Find where the given text appears and provide that cell's center as (x, y) coordinate. 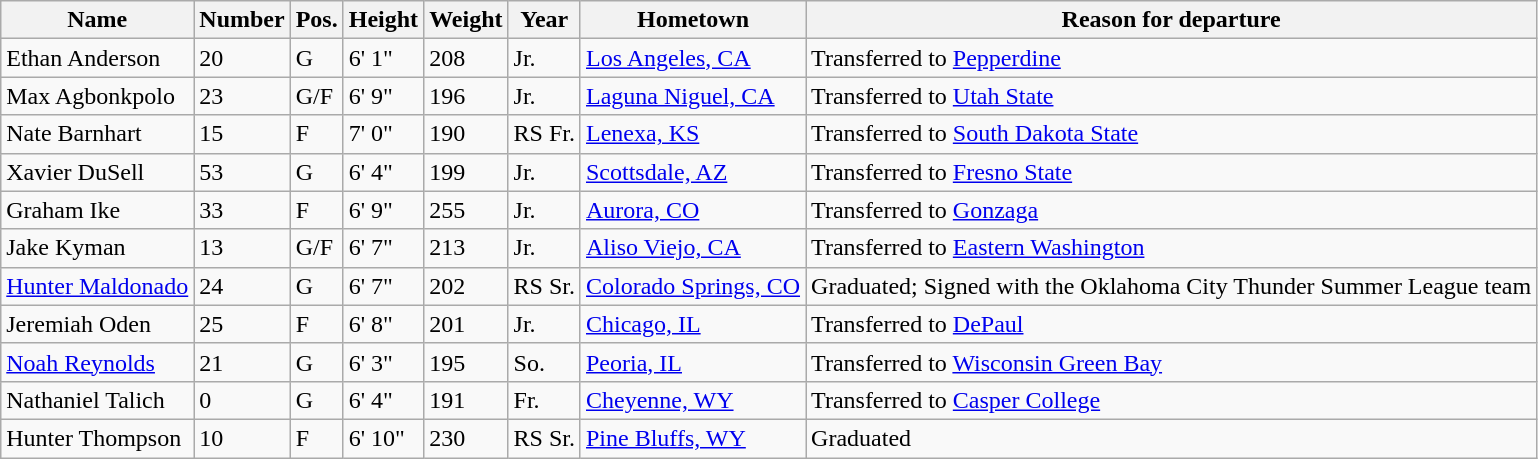
Fr. (544, 400)
Hunter Maldonado (98, 286)
Transferred to DePaul (1172, 324)
Cheyenne, WY (692, 400)
255 (466, 210)
Laguna Niguel, CA (692, 96)
213 (466, 248)
Scottsdale, AZ (692, 172)
190 (466, 134)
Los Angeles, CA (692, 58)
Nathaniel Talich (98, 400)
Aurora, CO (692, 210)
25 (242, 324)
Colorado Springs, CO (692, 286)
6' 8" (383, 324)
33 (242, 210)
13 (242, 248)
Graham Ike (98, 210)
Reason for departure (1172, 20)
208 (466, 58)
6' 10" (383, 438)
Hunter Thompson (98, 438)
Lenexa, KS (692, 134)
Ethan Anderson (98, 58)
Transferred to Fresno State (1172, 172)
Nate Barnhart (98, 134)
Year (544, 20)
24 (242, 286)
Transferred to Eastern Washington (1172, 248)
Jeremiah Oden (98, 324)
191 (466, 400)
Aliso Viejo, CA (692, 248)
Height (383, 20)
Chicago, IL (692, 324)
6' 1" (383, 58)
7' 0" (383, 134)
230 (466, 438)
Hometown (692, 20)
21 (242, 362)
Pine Bluffs, WY (692, 438)
Max Agbonkpolo (98, 96)
Peoria, IL (692, 362)
Transferred to Pepperdine (1172, 58)
20 (242, 58)
199 (466, 172)
10 (242, 438)
Transferred to Utah State (1172, 96)
Transferred to South Dakota State (1172, 134)
Jake Kyman (98, 248)
202 (466, 286)
Weight (466, 20)
Xavier DuSell (98, 172)
Name (98, 20)
6' 3" (383, 362)
23 (242, 96)
15 (242, 134)
201 (466, 324)
Graduated; Signed with the Oklahoma City Thunder Summer League team (1172, 286)
0 (242, 400)
Transferred to Wisconsin Green Bay (1172, 362)
Graduated (1172, 438)
Number (242, 20)
RS Fr. (544, 134)
So. (544, 362)
196 (466, 96)
Noah Reynolds (98, 362)
Pos. (316, 20)
Transferred to Gonzaga (1172, 210)
Transferred to Casper College (1172, 400)
53 (242, 172)
195 (466, 362)
